Provide the (x, y) coordinate of the cell's center where the given text is located.  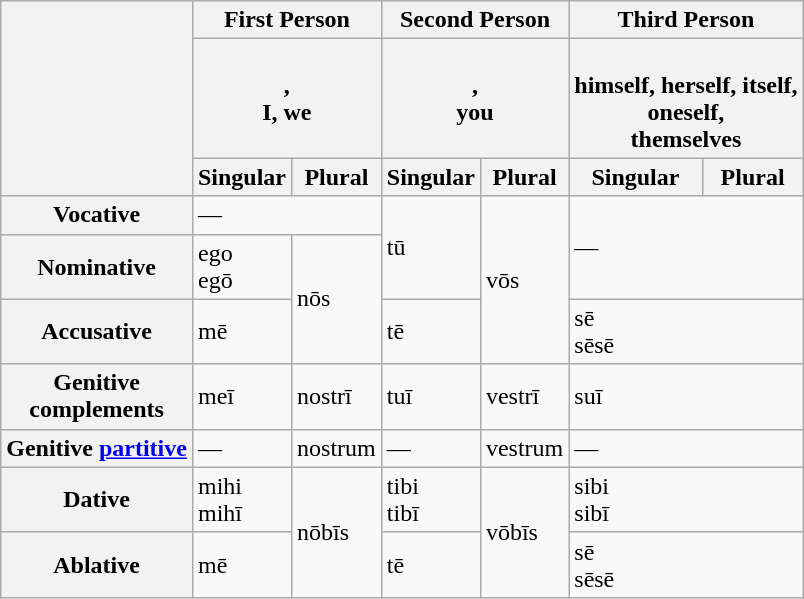
vestrum (524, 448)
nostrum (337, 448)
sibisibī (686, 500)
egoegō (242, 266)
vestrī (524, 396)
vōs (524, 280)
, you (474, 98)
Genitivecomplements (97, 396)
himself, herself, itself,oneself,themselves (686, 98)
Third Person (686, 20)
tū (430, 248)
Genitive partitive (97, 448)
nōbīs (337, 532)
suī (686, 396)
nostrī (337, 396)
tuī (430, 396)
nōs (337, 299)
, I, we (286, 98)
meī (242, 396)
Vocative (97, 215)
Ablative (97, 564)
tibitibī (430, 500)
mihimihī (242, 500)
Accusative (97, 332)
First Person (286, 20)
Dative (97, 500)
Nominative (97, 266)
Second Person (474, 20)
vōbīs (524, 532)
